Return (x, y) of the center of cell containing provided text 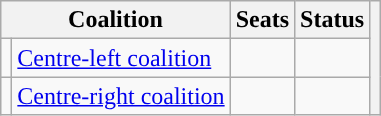
Centre-left coalition (121, 58)
Status (332, 20)
Seats (262, 20)
Centre-right coalition (121, 96)
Coalition (116, 20)
